Locate the cell with the specified text and output its [x, y] center coordinate. 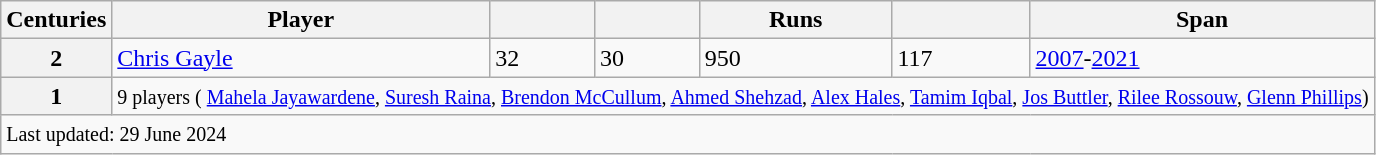
117 [961, 58]
9 players ( Mahela Jayawardene, Suresh Raina, Brendon McCullum, Ahmed Shehzad, Alex Hales, Tamim Iqbal, Jos Buttler, Rilee Rossouw, Glenn Phillips) [743, 96]
Span [1202, 20]
1 [56, 96]
30 [646, 58]
Centuries [56, 20]
Player [301, 20]
Last updated: 29 June 2024 [688, 134]
32 [542, 58]
2007-2021 [1202, 58]
Chris Gayle [301, 58]
950 [796, 58]
2 [56, 58]
Runs [796, 20]
